Return the (x, y) coordinate for the center point of the cell that contains the specified text.  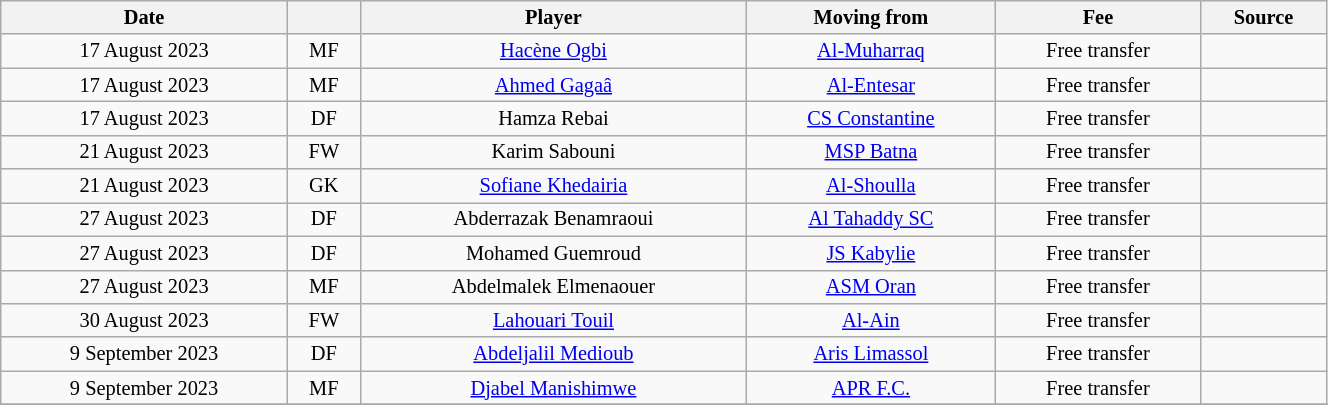
Aris Limassol (872, 354)
Fee (1098, 17)
30 August 2023 (144, 320)
Moving from (872, 17)
ASM Oran (872, 287)
CS Constantine (872, 118)
Source (1264, 17)
Karim Sabouni (553, 152)
Player (553, 17)
Lahouari Touil (553, 320)
Al-Muharraq (872, 51)
Hamza Rebai (553, 118)
Abdelmalek Elmenaouer (553, 287)
MSP Batna (872, 152)
Abdeljalil Medioub (553, 354)
APR F.C. (872, 388)
Abderrazak Benamraoui (553, 219)
Ahmed Gagaâ (553, 85)
Al-Entesar (872, 85)
Djabel Manishimwe (553, 388)
Sofiane Khedairia (553, 186)
Mohamed Guemroud (553, 253)
Hacène Ogbi (553, 51)
Date (144, 17)
Al-Ain (872, 320)
JS Kabylie (872, 253)
GK (324, 186)
Al Tahaddy SC (872, 219)
Al-Shoulla (872, 186)
